For the text-containing cell, return its midpoint in [X, Y] coordinate format. 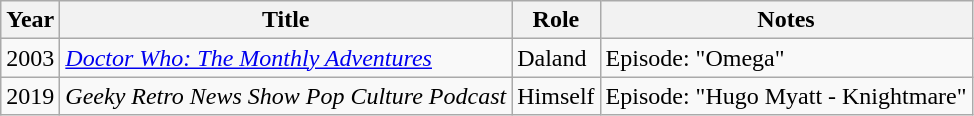
Daland [556, 58]
Geeky Retro News Show Pop Culture Podcast [286, 96]
Episode: "Hugo Myatt - Knightmare" [786, 96]
Episode: "Omega" [786, 58]
Notes [786, 20]
Himself [556, 96]
Title [286, 20]
Role [556, 20]
2019 [30, 96]
2003 [30, 58]
Year [30, 20]
Doctor Who: The Monthly Adventures [286, 58]
